Pinpoint the cell where the given text exists, returning its (X, Y) midpoint coordinate. 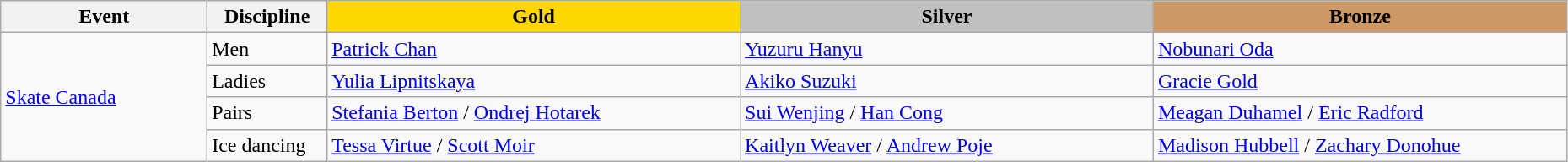
Patrick Chan (534, 49)
Gracie Gold (1360, 81)
Ice dancing (267, 145)
Nobunari Oda (1360, 49)
Stefania Berton / Ondrej Hotarek (534, 113)
Yulia Lipnitskaya (534, 81)
Tessa Virtue / Scott Moir (534, 145)
Yuzuru Hanyu (947, 49)
Bronze (1360, 17)
Event (105, 17)
Gold (534, 17)
Skate Canada (105, 97)
Akiko Suzuki (947, 81)
Discipline (267, 17)
Meagan Duhamel / Eric Radford (1360, 113)
Silver (947, 17)
Pairs (267, 113)
Men (267, 49)
Ladies (267, 81)
Kaitlyn Weaver / Andrew Poje (947, 145)
Madison Hubbell / Zachary Donohue (1360, 145)
Sui Wenjing / Han Cong (947, 113)
